Capture the cell that displays the provided text and extract its [x, y] central coordinate. 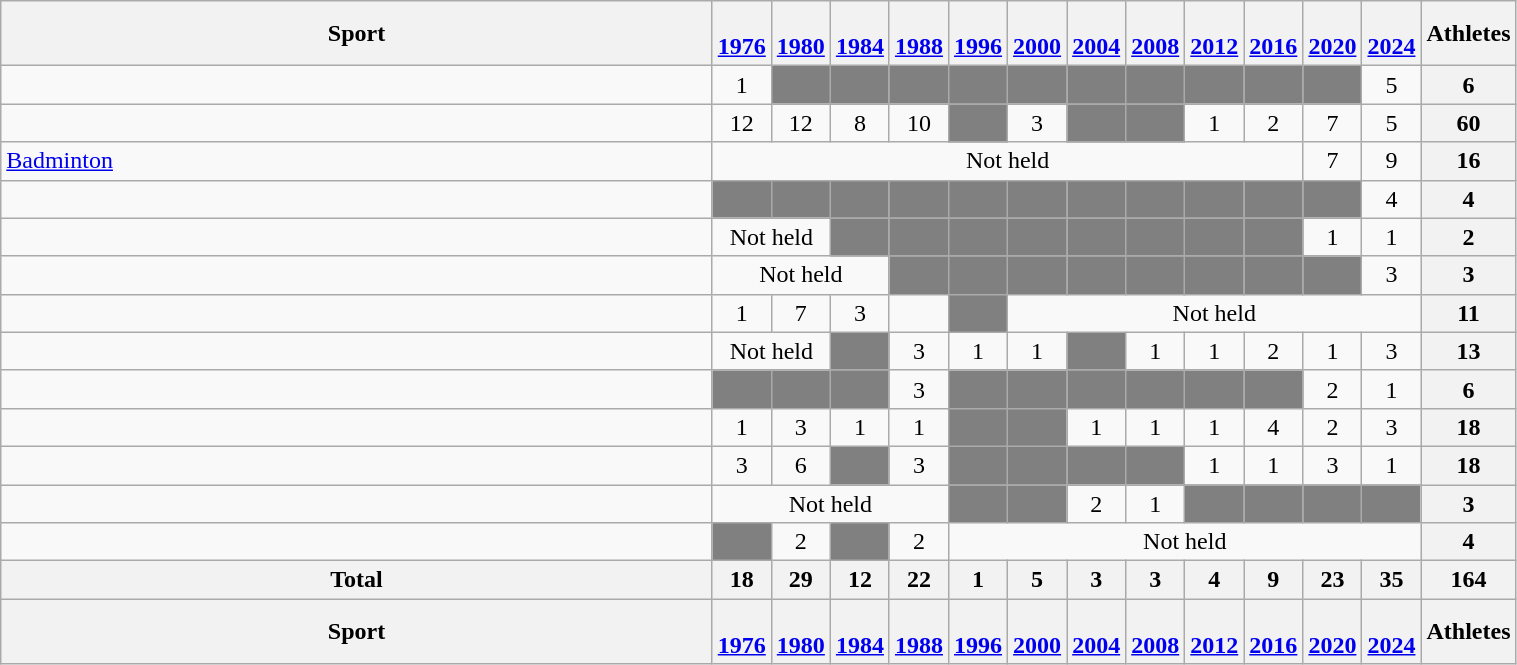
23 [1332, 580]
35 [1392, 580]
29 [800, 580]
11 [1468, 313]
8 [860, 123]
16 [1468, 161]
60 [1468, 123]
Badminton [356, 161]
164 [1468, 580]
13 [1468, 351]
Total [356, 580]
22 [918, 580]
10 [918, 123]
